Scan for the cell matching the given text and deliver its (X, Y) coordinate at center. 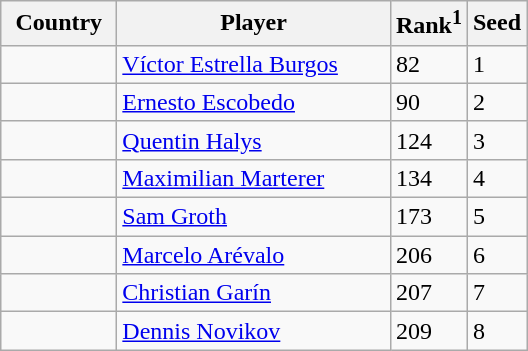
Dennis Novikov (254, 331)
Christian Garín (254, 293)
Player (254, 24)
1 (496, 64)
Rank1 (428, 24)
173 (428, 217)
3 (496, 140)
Maximilian Marterer (254, 178)
5 (496, 217)
Seed (496, 24)
Marcelo Arévalo (254, 255)
134 (428, 178)
207 (428, 293)
8 (496, 331)
Sam Groth (254, 217)
2 (496, 102)
206 (428, 255)
6 (496, 255)
209 (428, 331)
Víctor Estrella Burgos (254, 64)
Quentin Halys (254, 140)
7 (496, 293)
90 (428, 102)
4 (496, 178)
Country (59, 24)
82 (428, 64)
124 (428, 140)
Ernesto Escobedo (254, 102)
